Scan for the cell matching the given text and deliver its (X, Y) coordinate at center. 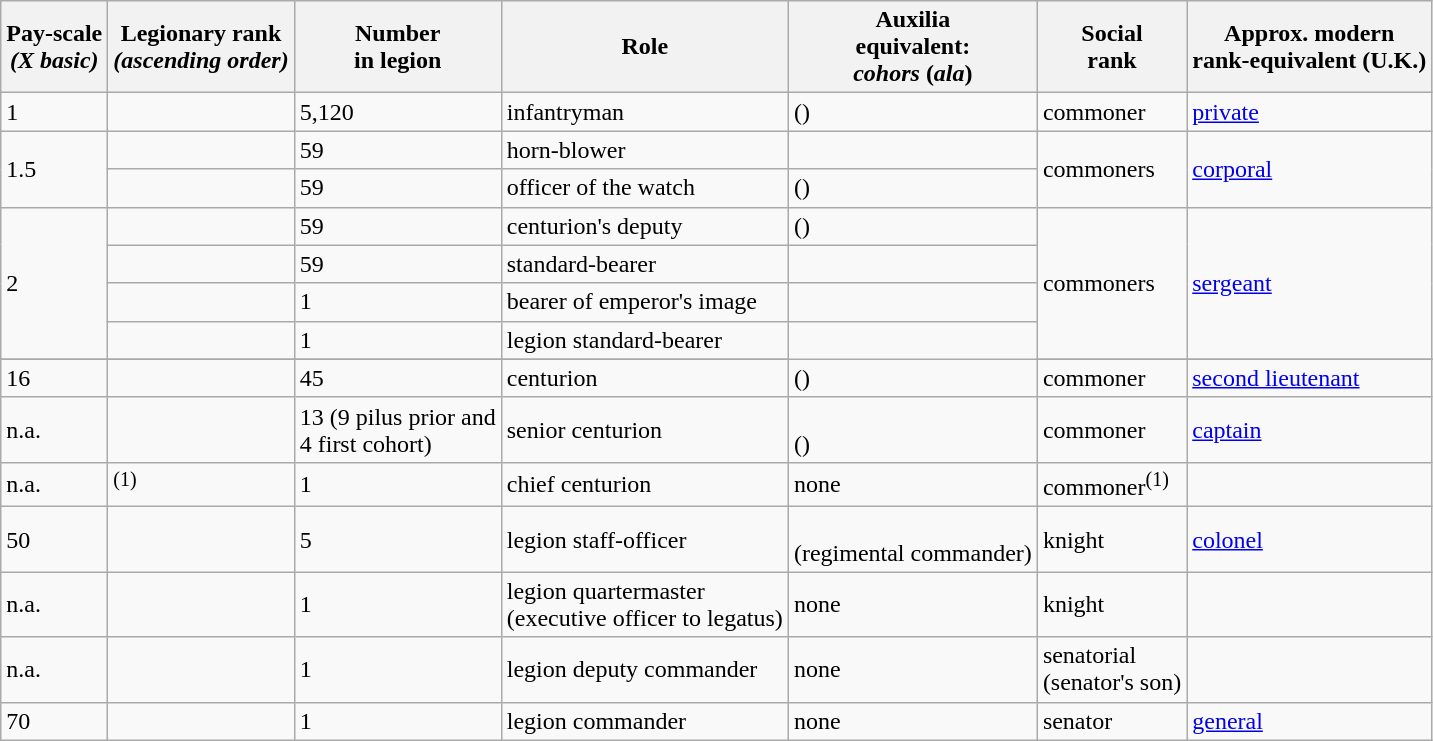
second lieutenant (1310, 378)
officer of the watch (644, 188)
sergeant (1310, 283)
senatorial(senator's son) (1112, 670)
horn-blower (644, 150)
corporal (1310, 169)
5 (398, 540)
Auxiliaequivalent:cohors (ala) (912, 47)
centurion's deputy (644, 226)
50 (54, 540)
2 (54, 283)
Numberin legion (398, 47)
commoner(1) (1112, 484)
5,120 (398, 112)
chief centurion (644, 484)
Socialrank (1112, 47)
legion staff-officer (644, 540)
bearer of emperor's image (644, 302)
infantryman (644, 112)
45 (398, 378)
1.5 (54, 169)
legion standard-bearer (644, 340)
Approx. modernrank-equivalent (U.K.) (1310, 47)
70 (54, 721)
(1) (201, 484)
Legionary rank(ascending order) (201, 47)
(regimental commander) (912, 540)
legion commander (644, 721)
legion quartermaster(executive officer to legatus) (644, 604)
legion deputy commander (644, 670)
standard-bearer (644, 264)
private (1310, 112)
Role (644, 47)
13 (9 pilus prior and4 first cohort) (398, 430)
centurion (644, 378)
colonel (1310, 540)
senator (1112, 721)
16 (54, 378)
Pay-scale(X basic) (54, 47)
captain (1310, 430)
general (1310, 721)
senior centurion (644, 430)
